Capture the cell that displays the provided text and extract its [X, Y] central coordinate. 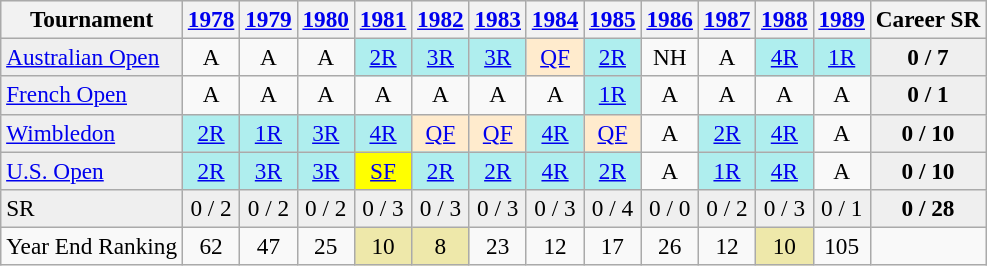
U.S. Open [92, 170]
1987 [726, 19]
1979 [268, 19]
26 [670, 246]
1981 [382, 19]
Career SR [928, 19]
62 [210, 246]
23 [498, 246]
NH [670, 57]
1989 [842, 19]
Tournament [92, 19]
0 / 28 [928, 208]
0 / 7 [928, 57]
Year End Ranking [92, 246]
1982 [440, 19]
17 [612, 246]
SF [382, 170]
1980 [326, 19]
105 [842, 246]
47 [268, 246]
French Open [92, 95]
1984 [554, 19]
0 / 0 [670, 208]
Wimbledon [92, 133]
SR [92, 208]
0 / 4 [612, 208]
1978 [210, 19]
1988 [784, 19]
8 [440, 246]
1983 [498, 19]
Australian Open [92, 57]
25 [326, 246]
1986 [670, 19]
1985 [612, 19]
